Scan for the cell matching the given text and deliver its [X, Y] coordinate at center. 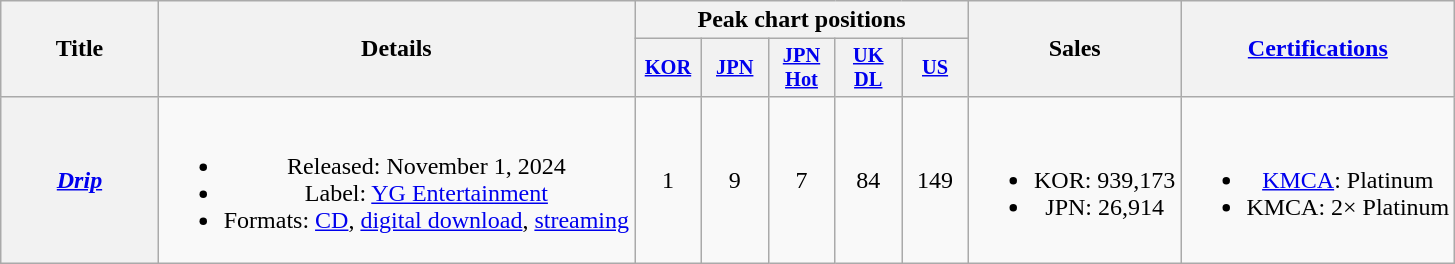
1 [668, 180]
KMCA: PlatinumKMCA: 2× Platinum [1318, 180]
Title [80, 49]
7 [802, 180]
JPN [734, 68]
84 [868, 180]
KOR [668, 68]
9 [734, 180]
Details [396, 49]
Released: November 1, 2024Label: YG EntertainmentFormats: CD, digital download, streaming [396, 180]
UKDL [868, 68]
Sales [1074, 49]
US [936, 68]
Certifications [1318, 49]
KOR: 939,173JPN: 26,914 [1074, 180]
JPNHot [802, 68]
Drip [80, 180]
149 [936, 180]
Peak chart positions [802, 20]
